Return the [X, Y] coordinate for the center point of the cell that contains the specified text.  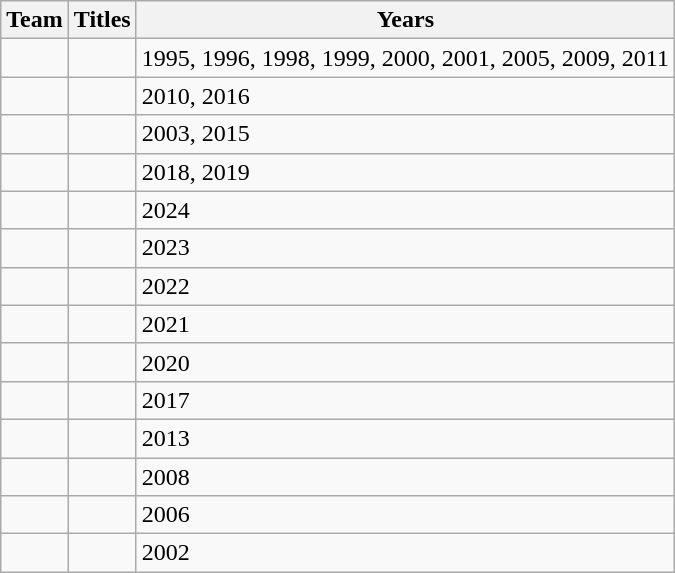
1995, 1996, 1998, 1999, 2000, 2001, 2005, 2009, 2011 [405, 58]
2024 [405, 210]
2021 [405, 324]
2006 [405, 515]
2003, 2015 [405, 134]
2008 [405, 477]
2010, 2016 [405, 96]
Years [405, 20]
2013 [405, 438]
2017 [405, 400]
2002 [405, 553]
2022 [405, 286]
2023 [405, 248]
2018, 2019 [405, 172]
Team [35, 20]
Titles [102, 20]
2020 [405, 362]
